Detect which cell encompasses the target text, then output its [X, Y] center coordinate. 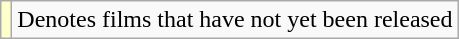
Denotes films that have not yet been released [235, 20]
